Identify which cell holds the provided text, then report its (x, y) central coordinate. 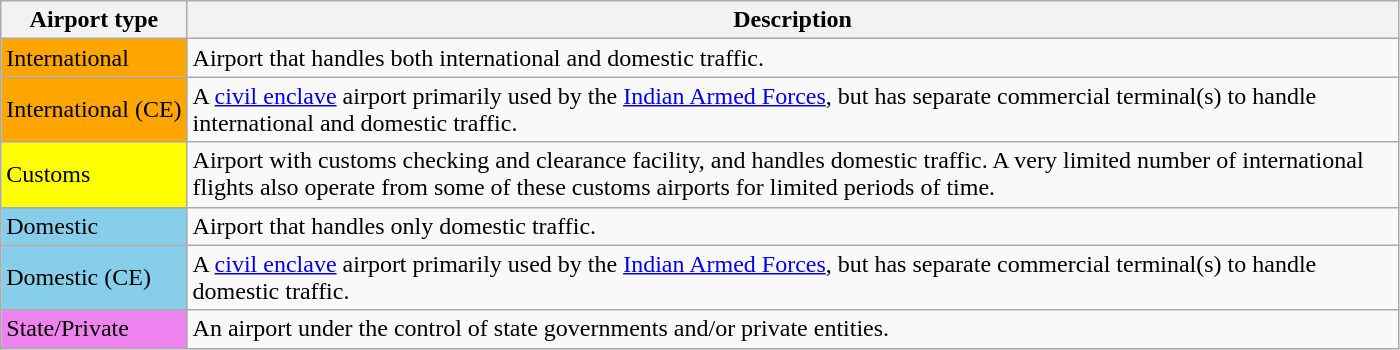
Customs (94, 174)
State/Private (94, 329)
Domestic (CE) (94, 278)
Airport that handles both international and domestic traffic. (792, 58)
An airport under the control of state governments and/or private entities. (792, 329)
Description (792, 20)
Domestic (94, 226)
International (94, 58)
International (CE) (94, 110)
Airport type (94, 20)
A civil enclave airport primarily used by the Indian Armed Forces, but has separate commercial terminal(s) to handle domestic traffic. (792, 278)
Airport that handles only domestic traffic. (792, 226)
